Capture the cell that displays the provided text and extract its (X, Y) central coordinate. 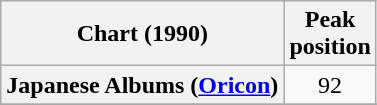
Chart (1990) (142, 34)
Peakposition (330, 34)
92 (330, 85)
Japanese Albums (Oricon) (142, 85)
